For the text-containing cell, return its midpoint in (X, Y) coordinate format. 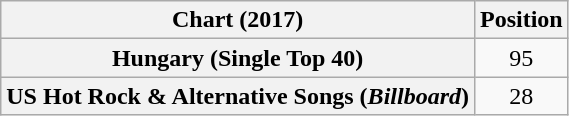
28 (521, 96)
Chart (2017) (238, 20)
95 (521, 58)
Position (521, 20)
US Hot Rock & Alternative Songs (Billboard) (238, 96)
Hungary (Single Top 40) (238, 58)
